Detect which cell encompasses the target text, then output its [x, y] center coordinate. 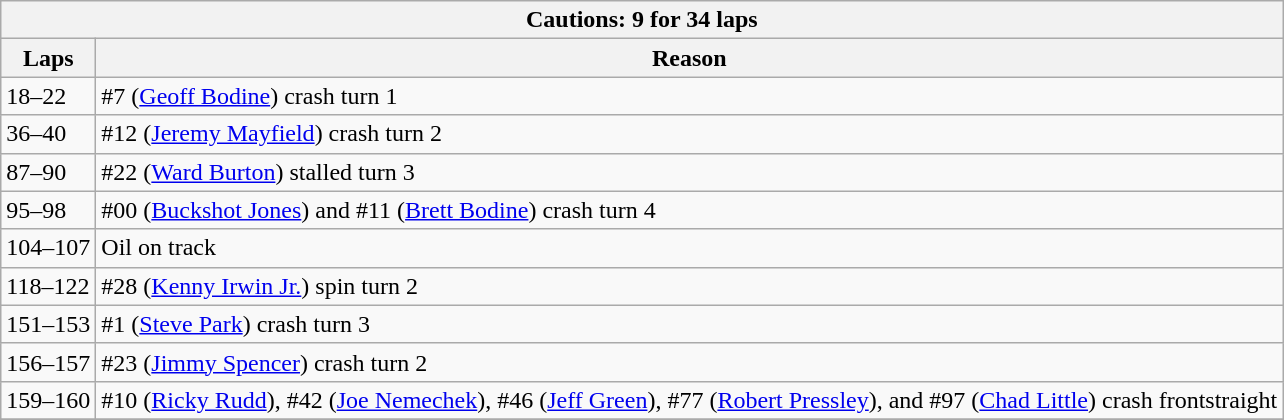
#00 (Buckshot Jones) and #11 (Brett Bodine) crash turn 4 [690, 210]
#23 (Jimmy Spencer) crash turn 2 [690, 362]
95–98 [48, 210]
Oil on track [690, 248]
159–160 [48, 400]
18–22 [48, 96]
156–157 [48, 362]
#10 (Ricky Rudd), #42 (Joe Nemechek), #46 (Jeff Green), #77 (Robert Pressley), and #97 (Chad Little) crash frontstraight [690, 400]
104–107 [48, 248]
Cautions: 9 for 34 laps [642, 20]
Reason [690, 58]
#12 (Jeremy Mayfield) crash turn 2 [690, 134]
#1 (Steve Park) crash turn 3 [690, 324]
#22 (Ward Burton) stalled turn 3 [690, 172]
87–90 [48, 172]
36–40 [48, 134]
#7 (Geoff Bodine) crash turn 1 [690, 96]
#28 (Kenny Irwin Jr.) spin turn 2 [690, 286]
151–153 [48, 324]
Laps [48, 58]
118–122 [48, 286]
